From the cell containing the given text, extract its center point as [X, Y] coordinate. 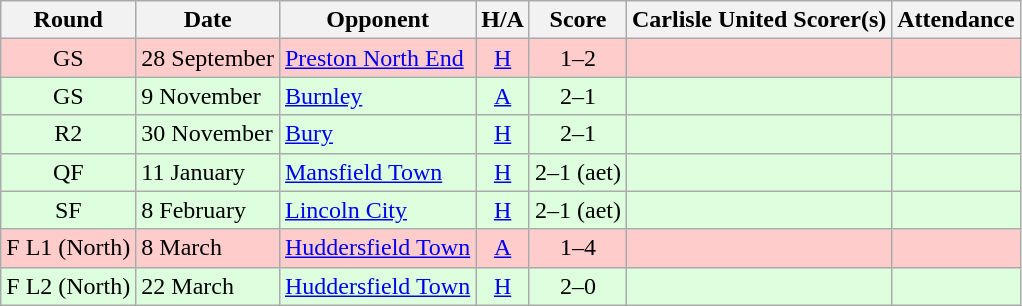
F L1 (North) [68, 248]
30 November [208, 134]
R2 [68, 134]
F L2 (North) [68, 286]
Date [208, 20]
Score [578, 20]
8 March [208, 248]
Preston North End [377, 58]
1–2 [578, 58]
9 November [208, 96]
QF [68, 172]
Attendance [956, 20]
2–0 [578, 286]
Round [68, 20]
Opponent [377, 20]
8 February [208, 210]
11 January [208, 172]
H/A [503, 20]
Bury [377, 134]
28 September [208, 58]
Carlisle United Scorer(s) [760, 20]
Lincoln City [377, 210]
SF [68, 210]
Mansfield Town [377, 172]
Burnley [377, 96]
22 March [208, 286]
1–4 [578, 248]
